Find where the given text appears and provide that cell's center as [X, Y] coordinate. 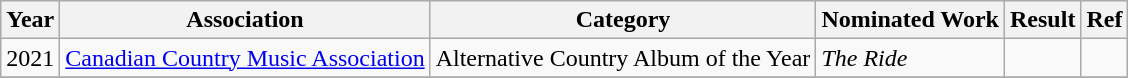
Association [245, 20]
Nominated Work [910, 20]
Result [1043, 20]
Alternative Country Album of the Year [623, 58]
Year [30, 20]
The Ride [910, 58]
Ref [1104, 20]
2021 [30, 58]
Category [623, 20]
Canadian Country Music Association [245, 58]
